Scan for the cell matching the given text and deliver its (x, y) coordinate at center. 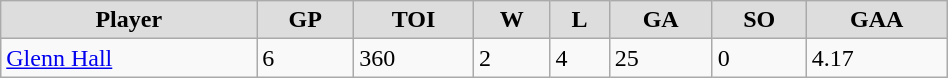
GAA (876, 20)
4 (580, 58)
25 (660, 58)
Glenn Hall (129, 58)
360 (414, 58)
6 (306, 58)
0 (759, 58)
L (580, 20)
2 (512, 58)
Player (129, 20)
GP (306, 20)
TOI (414, 20)
W (512, 20)
GA (660, 20)
SO (759, 20)
4.17 (876, 58)
